Return the (X, Y) coordinate for the center point of the cell that contains the specified text.  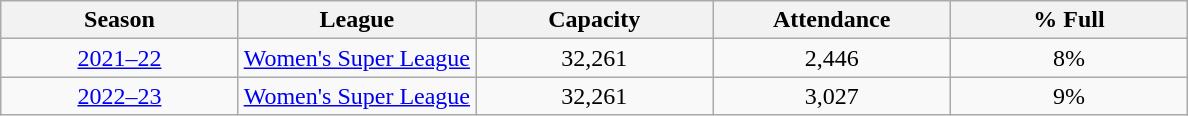
9% (1068, 96)
League (356, 20)
Attendance (832, 20)
Season (120, 20)
2022–23 (120, 96)
8% (1068, 58)
% Full (1068, 20)
2021–22 (120, 58)
2,446 (832, 58)
3,027 (832, 96)
Capacity (594, 20)
